For the text-containing cell, return its midpoint in (x, y) coordinate format. 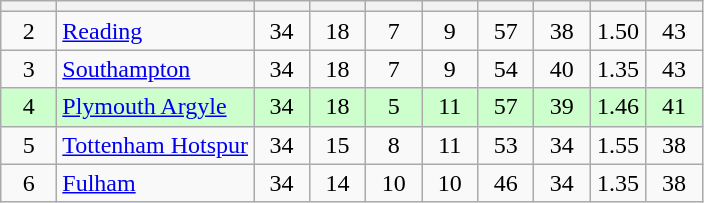
2 (29, 31)
1.55 (618, 145)
8 (394, 145)
41 (674, 107)
15 (338, 145)
46 (506, 183)
54 (506, 69)
Tottenham Hotspur (156, 145)
4 (29, 107)
Plymouth Argyle (156, 107)
39 (562, 107)
40 (562, 69)
Fulham (156, 183)
1.46 (618, 107)
Reading (156, 31)
6 (29, 183)
1.50 (618, 31)
Southampton (156, 69)
3 (29, 69)
53 (506, 145)
14 (338, 183)
